Search for the cell housing the specified text and yield its (X, Y) center coordinate. 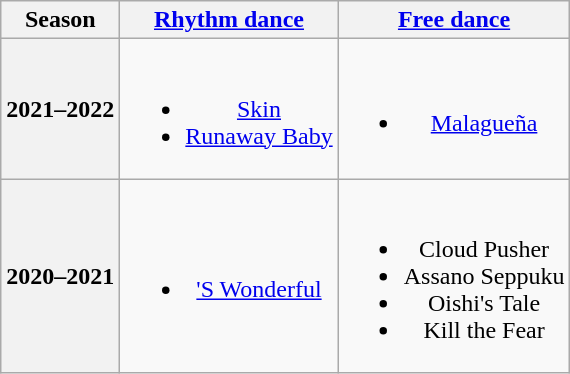
Skin Runaway Baby (229, 109)
Malagueña (454, 109)
2020–2021 (60, 276)
Cloud PusherAssano SeppukuOishi's TaleKill the Fear (454, 276)
2021–2022 (60, 109)
'S Wonderful (229, 276)
Rhythm dance (229, 20)
Season (60, 20)
Free dance (454, 20)
